Provide the (X, Y) coordinate of the cell's center where the given text is located.  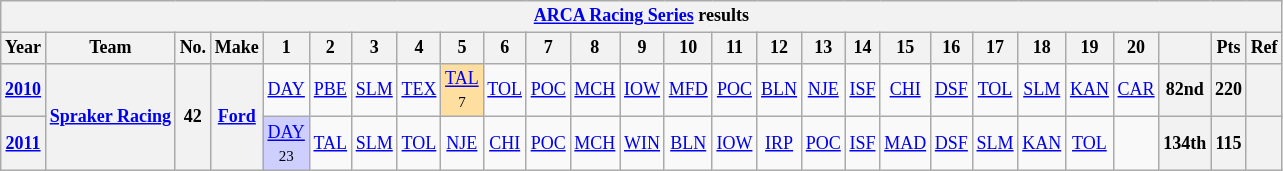
IRP (780, 144)
DAY (286, 90)
11 (734, 48)
220 (1229, 90)
82nd (1185, 90)
WIN (642, 144)
19 (1090, 48)
3 (374, 48)
2 (330, 48)
5 (462, 48)
10 (688, 48)
4 (419, 48)
PBE (330, 90)
9 (642, 48)
Year (24, 48)
DAY23 (286, 144)
115 (1229, 144)
Ref (1264, 48)
15 (906, 48)
Pts (1229, 48)
14 (862, 48)
2011 (24, 144)
2010 (24, 90)
13 (823, 48)
6 (504, 48)
ARCA Racing Series results (642, 16)
1 (286, 48)
7 (548, 48)
Team (110, 48)
Ford (236, 116)
TEX (419, 90)
No. (192, 48)
Make (236, 48)
20 (1136, 48)
134th (1185, 144)
CAR (1136, 90)
8 (595, 48)
12 (780, 48)
TAL7 (462, 90)
MAD (906, 144)
16 (951, 48)
18 (1042, 48)
42 (192, 116)
Spraker Racing (110, 116)
MFD (688, 90)
TAL (330, 144)
17 (995, 48)
